From the cell containing the given text, extract its center point as (X, Y) coordinate. 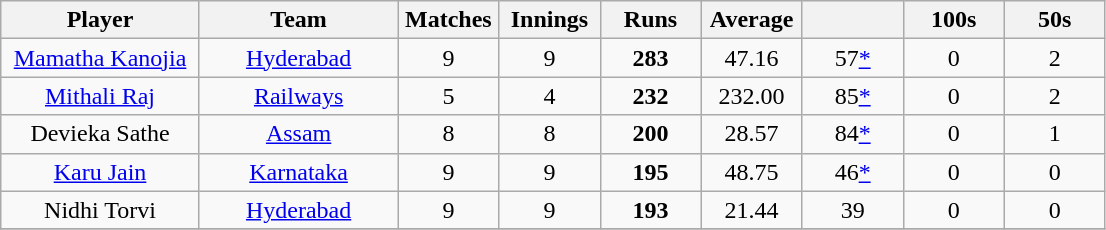
Mamatha Kanojia (100, 58)
Karnataka (298, 172)
Runs (650, 20)
50s (1054, 20)
1 (1054, 134)
200 (650, 134)
100s (954, 20)
Devieka Sathe (100, 134)
Mithali Raj (100, 96)
46* (852, 172)
Average (752, 20)
47.16 (752, 58)
195 (650, 172)
57* (852, 58)
Matches (448, 20)
Player (100, 20)
Railways (298, 96)
48.75 (752, 172)
5 (448, 96)
85* (852, 96)
Nidhi Torvi (100, 210)
Team (298, 20)
4 (550, 96)
232 (650, 96)
232.00 (752, 96)
28.57 (752, 134)
84* (852, 134)
39 (852, 210)
Karu Jain (100, 172)
Assam (298, 134)
21.44 (752, 210)
193 (650, 210)
283 (650, 58)
Innings (550, 20)
